Find where the given text appears and provide that cell's center as (x, y) coordinate. 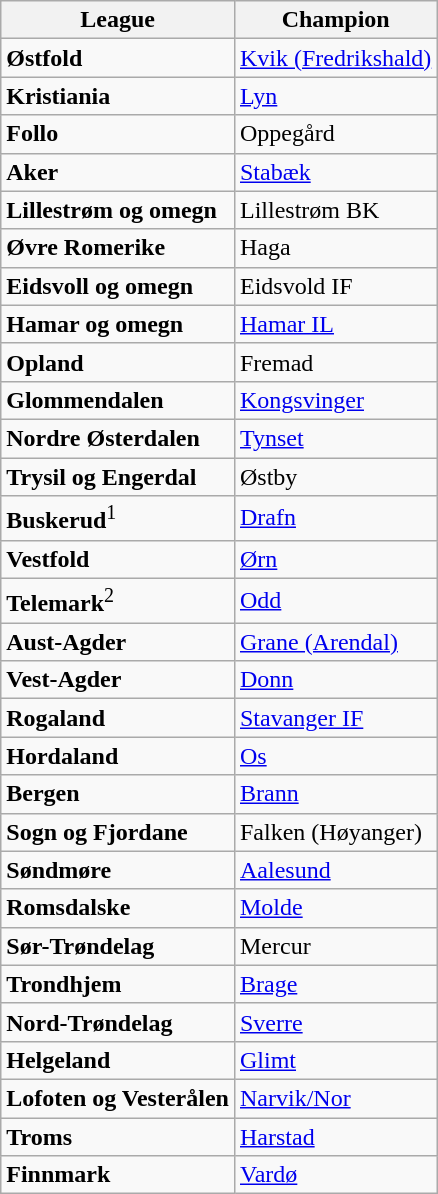
Brage (335, 984)
Hordaland (118, 756)
Os (335, 756)
Sogn og Fjordane (118, 832)
Tynset (335, 438)
Søndmøre (118, 870)
Lyn (335, 96)
Øvre Romerike (118, 248)
Narvik/Nor (335, 1098)
Trysil og Engerdal (118, 477)
Østby (335, 477)
Østfold (118, 58)
Lofoten og Vesterålen (118, 1098)
Opland (118, 362)
Sverre (335, 1022)
Kongsvinger (335, 400)
Buskerud1 (118, 518)
Mercur (335, 946)
Troms (118, 1137)
Vest-Agder (118, 680)
Bergen (118, 794)
Drafn (335, 518)
League (118, 20)
Brann (335, 794)
Eidsvoll og omegn (118, 286)
Stabæk (335, 172)
Kvik (Fredrikshald) (335, 58)
Sør-Trøndelag (118, 946)
Rogaland (118, 718)
Lillestrøm og omegn (118, 210)
Aalesund (335, 870)
Donn (335, 680)
Finnmark (118, 1175)
Oppegård (335, 134)
Glommendalen (118, 400)
Falken (Høyanger) (335, 832)
Haga (335, 248)
Ørn (335, 559)
Aker (118, 172)
Eidsvold IF (335, 286)
Grane (Arendal) (335, 642)
Romsdalske (118, 908)
Hamar IL (335, 324)
Nordre Østerdalen (118, 438)
Glimt (335, 1060)
Stavanger IF (335, 718)
Harstad (335, 1137)
Hamar og omegn (118, 324)
Champion (335, 20)
Nord-Trøndelag (118, 1022)
Lillestrøm BK (335, 210)
Fremad (335, 362)
Odd (335, 600)
Vestfold (118, 559)
Telemark2 (118, 600)
Aust-Agder (118, 642)
Trondhjem (118, 984)
Follo (118, 134)
Molde (335, 908)
Kristiania (118, 96)
Vardø (335, 1175)
Helgeland (118, 1060)
